Find where the given text appears and provide that cell's center as (x, y) coordinate. 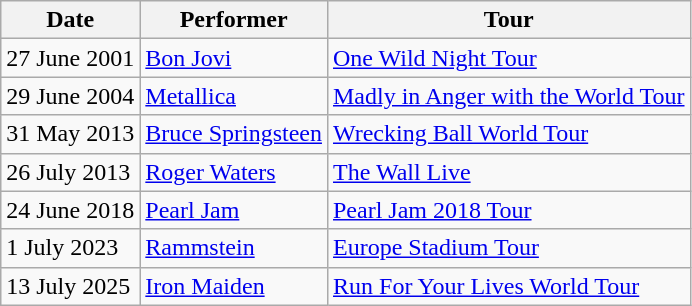
26 July 2013 (70, 172)
Wrecking Ball World Tour (508, 134)
Pearl Jam (234, 210)
Europe Stadium Tour (508, 248)
Date (70, 20)
27 June 2001 (70, 58)
Run For Your Lives World Tour (508, 286)
Iron Maiden (234, 286)
Madly in Anger with the World Tour (508, 96)
Metallica (234, 96)
Pearl Jam 2018 Tour (508, 210)
Rammstein (234, 248)
1 July 2023 (70, 248)
Tour (508, 20)
29 June 2004 (70, 96)
31 May 2013 (70, 134)
Performer (234, 20)
13 July 2025 (70, 286)
24 June 2018 (70, 210)
Bruce Springsteen (234, 134)
Bon Jovi (234, 58)
The Wall Live (508, 172)
Roger Waters (234, 172)
One Wild Night Tour (508, 58)
